Determine the (X, Y) coordinate at the center of the cell enclosing the given text.  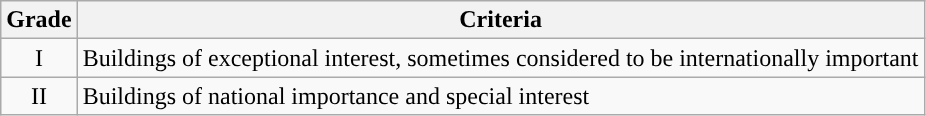
Criteria (500, 20)
II (39, 96)
I (39, 58)
Buildings of exceptional interest, sometimes considered to be internationally important (500, 58)
Buildings of national importance and special interest (500, 96)
Grade (39, 20)
